Detect which cell encompasses the target text, then output its (X, Y) center coordinate. 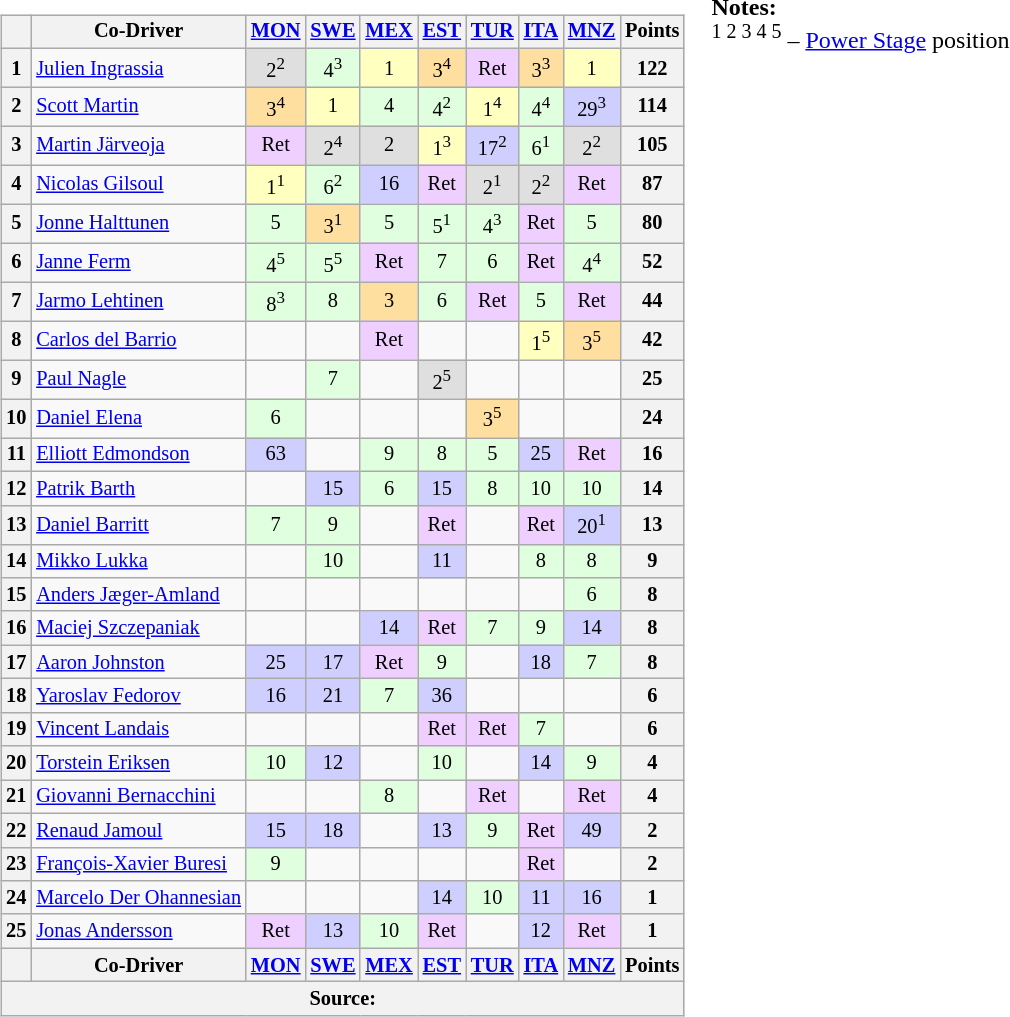
Vincent Landais (138, 729)
Jonas Andersson (138, 931)
55 (332, 262)
31 (332, 224)
Torstein Eriksen (138, 763)
Janne Ferm (138, 262)
20 (16, 763)
122 (652, 68)
83 (276, 302)
61 (541, 146)
172 (492, 146)
Marcelo Der Ohannesian (138, 898)
Nicolas Gilsoul (138, 184)
Paul Nagle (138, 380)
Carlos del Barrio (138, 340)
Jarmo Lehtinen (138, 302)
52 (652, 262)
Anders Jæger-Amland (138, 595)
Mikko Lukka (138, 561)
Scott Martin (138, 106)
36 (442, 696)
62 (332, 184)
Daniel Barritt (138, 524)
23 (16, 864)
Renaud Jamoul (138, 830)
Giovanni Bernacchini (138, 797)
80 (652, 224)
63 (276, 455)
Aaron Johnston (138, 662)
Julien Ingrassia (138, 68)
Elliott Edmondson (138, 455)
45 (276, 262)
293 (592, 106)
19 (16, 729)
François-Xavier Buresi (138, 864)
87 (652, 184)
114 (652, 106)
Daniel Elena (138, 418)
105 (652, 146)
Jonne Halttunen (138, 224)
201 (592, 524)
Maciej Szczepaniak (138, 628)
Yaroslav Fedorov (138, 696)
33 (541, 68)
Source: (342, 999)
49 (592, 830)
51 (442, 224)
Martin Järveoja (138, 146)
Patrik Barth (138, 488)
